Capture the cell that displays the provided text and extract its (X, Y) central coordinate. 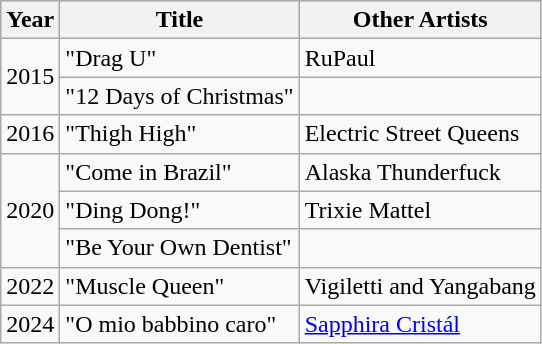
2024 (30, 324)
Year (30, 20)
"Drag U" (180, 58)
Other Artists (420, 20)
RuPaul (420, 58)
2016 (30, 134)
Sapphira Cristál (420, 324)
"Ding Dong!" (180, 210)
Alaska Thunderfuck (420, 172)
Vigiletti and Yangabang (420, 286)
"12 Days of Christmas" (180, 96)
"Be Your Own Dentist" (180, 248)
"O mio babbino caro" (180, 324)
"Thigh High" (180, 134)
Electric Street Queens (420, 134)
"Muscle Queen" (180, 286)
2015 (30, 77)
"Come in Brazil" (180, 172)
2022 (30, 286)
2020 (30, 210)
Title (180, 20)
Trixie Mattel (420, 210)
